Return [X, Y] of the center of cell containing provided text 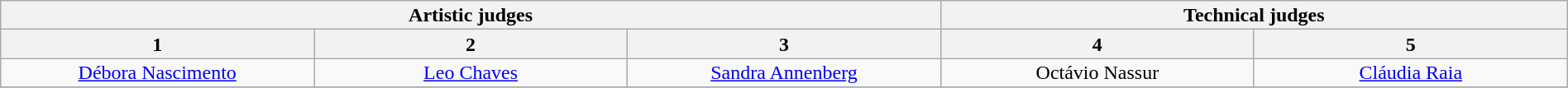
Cláudia Raia [1411, 72]
Artistic judges [471, 15]
Débora Nascimento [157, 72]
3 [784, 44]
Sandra Annenberg [784, 72]
Technical judges [1254, 15]
1 [157, 44]
5 [1411, 44]
2 [471, 44]
4 [1097, 44]
Leo Chaves [471, 72]
Octávio Nassur [1097, 72]
